Search for the cell housing the specified text and yield its (x, y) center coordinate. 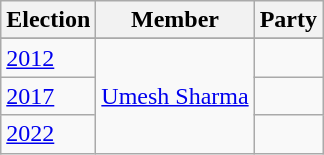
Election (48, 20)
2022 (48, 134)
2017 (48, 96)
Umesh Sharma (175, 96)
2012 (48, 58)
Member (175, 20)
Party (288, 20)
